Search for the cell housing the specified text and yield its (X, Y) center coordinate. 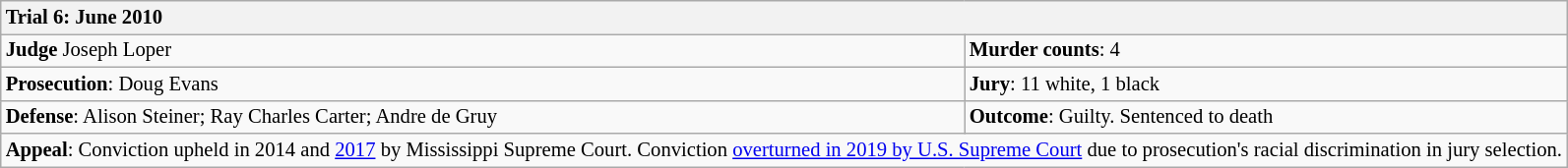
Prosecution: Doug Evans (482, 84)
Trial 6: June 2010 (784, 17)
Jury: 11 white, 1 black (1266, 84)
Defense: Alison Steiner; Ray Charles Carter; Andre de Gruy (482, 117)
Judge Joseph Loper (482, 50)
Outcome: Guilty. Sentenced to death (1266, 117)
Murder counts: 4 (1266, 50)
